Pinpoint the cell where the given text exists, returning its [x, y] midpoint coordinate. 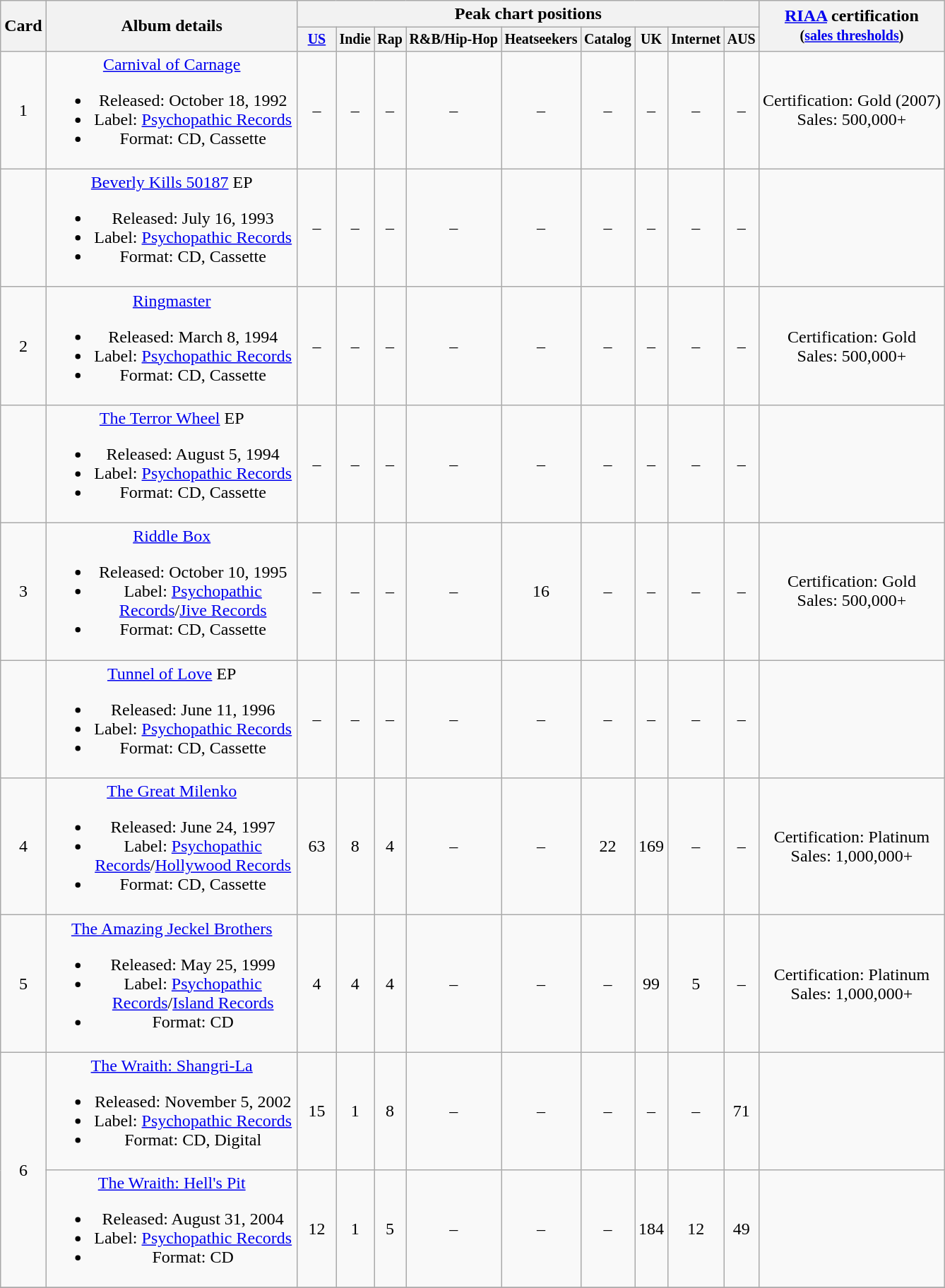
169 [651, 847]
184 [651, 1229]
Peak chart positions [528, 14]
RIAA certification(sales thresholds) [852, 26]
Card [23, 26]
Carnival of CarnageReleased: October 18, 1992Label: Psychopathic RecordsFormat: CD, Cassette [172, 110]
49 [742, 1229]
3 [23, 592]
Beverly Kills 50187 EPReleased: July 16, 1993Label: Psychopathic RecordsFormat: CD, Cassette [172, 227]
2 [23, 346]
The Wraith: Hell's PitReleased: August 31, 2004Label: Psychopathic RecordsFormat: CD [172, 1229]
Tunnel of Love EPReleased: June 11, 1996Label: Psychopathic RecordsFormat: CD, Cassette [172, 719]
Certification: Gold (2007)Sales: 500,000+ [852, 110]
71 [742, 1111]
Album details [172, 26]
RingmasterReleased: March 8, 1994Label: Psychopathic RecordsFormat: CD, Cassette [172, 346]
Internet [696, 40]
63 [316, 847]
Heatseekers [541, 40]
Riddle BoxReleased: October 10, 1995Label: Psychopathic Records/Jive RecordsFormat: CD, Cassette [172, 592]
US [316, 40]
The Amazing Jeckel BrothersReleased: May 25, 1999Label: Psychopathic Records/Island RecordsFormat: CD [172, 984]
UK [651, 40]
99 [651, 984]
R&B/Hip-Hop [453, 40]
16 [541, 592]
The Wraith: Shangri-LaReleased: November 5, 2002Label: Psychopathic RecordsFormat: CD, Digital [172, 1111]
The Great MilenkoReleased: June 24, 1997Label: Psychopathic Records/Hollywood RecordsFormat: CD, Cassette [172, 847]
22 [607, 847]
The Terror Wheel EPReleased: August 5, 1994Label: Psychopathic RecordsFormat: CD, Cassette [172, 463]
Rap [390, 40]
15 [316, 1111]
Indie [355, 40]
6 [23, 1170]
AUS [742, 40]
Catalog [607, 40]
